Scan for the cell matching the given text and deliver its (X, Y) coordinate at center. 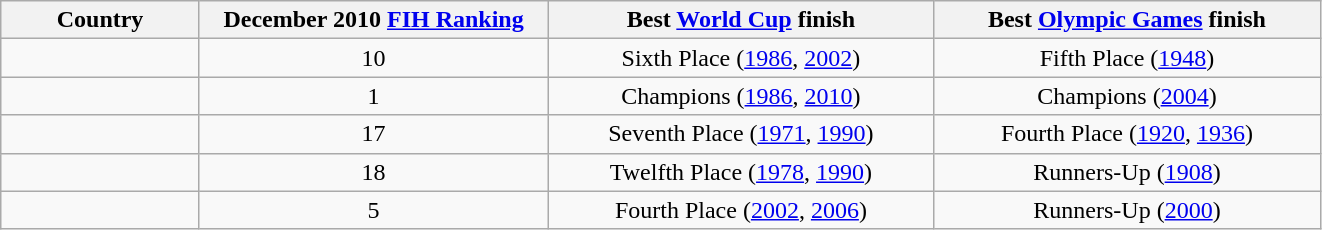
Runners-Up (1908) (1127, 172)
17 (374, 134)
5 (374, 210)
Best Olympic Games finish (1127, 20)
18 (374, 172)
Fourth Place (1920, 1936) (1127, 134)
Fifth Place (1948) (1127, 58)
Fourth Place (2002, 2006) (741, 210)
Sixth Place (1986, 2002) (741, 58)
Champions (2004) (1127, 96)
Seventh Place (1971, 1990) (741, 134)
Champions (1986, 2010) (741, 96)
10 (374, 58)
1 (374, 96)
Best World Cup finish (741, 20)
Country (100, 20)
Twelfth Place (1978, 1990) (741, 172)
Runners-Up (2000) (1127, 210)
December 2010 FIH Ranking (374, 20)
